Find where the given text appears and provide that cell's center as (x, y) coordinate. 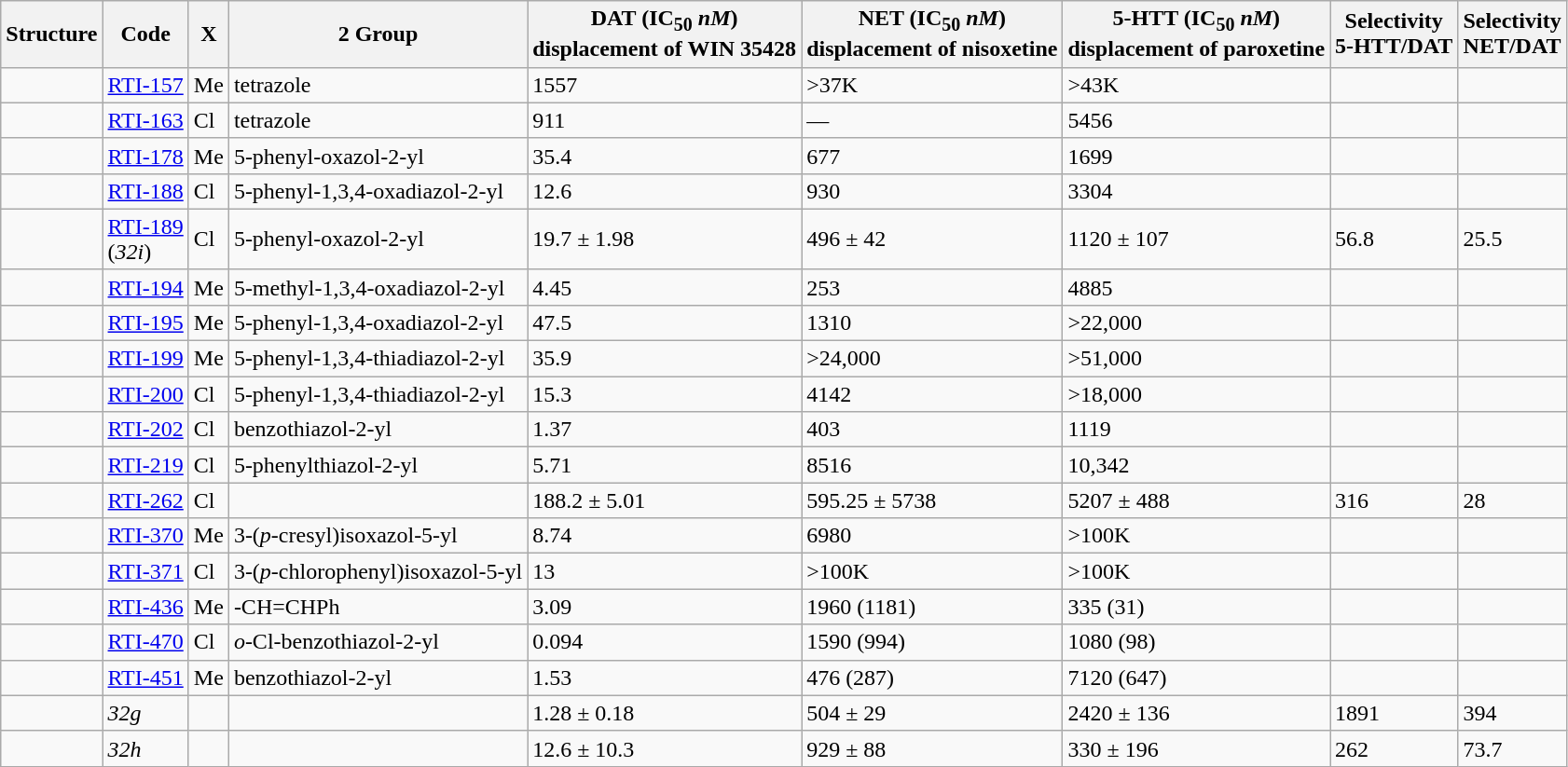
SelectivityNET/DAT (1512, 34)
262 (1395, 748)
1119 (1197, 430)
— (932, 120)
1.37 (665, 430)
930 (932, 191)
1557 (665, 85)
RTI-199 (145, 359)
403 (932, 430)
>43K (1197, 85)
4142 (932, 394)
NET (IC50 nM)displacement of nisoxetine (932, 34)
3.09 (665, 607)
RTI-163 (145, 120)
X (209, 34)
>51,000 (1197, 359)
504 ± 29 (932, 713)
13 (665, 571)
RTI-188 (145, 191)
3-(p-chlorophenyl)isoxazol-5-yl (378, 571)
5456 (1197, 120)
335 (31) (1197, 607)
4.45 (665, 287)
-CH=CHPh (378, 607)
1120 ± 107 (1197, 239)
3304 (1197, 191)
5-methyl-1,3,4-oxadiazol-2-yl (378, 287)
Code (145, 34)
5-phenylthiazol-2-yl (378, 465)
47.5 (665, 322)
6980 (932, 536)
10,342 (1197, 465)
>18,000 (1197, 394)
RTI-178 (145, 156)
RTI-370 (145, 536)
12.6 (665, 191)
595.25 ± 5738 (932, 500)
RTI-470 (145, 642)
677 (932, 156)
496 ± 42 (932, 239)
56.8 (1395, 239)
>37K (932, 85)
35.9 (665, 359)
RTI-195 (145, 322)
1.53 (665, 678)
RTI-219 (145, 465)
5207 ± 488 (1197, 500)
8.74 (665, 536)
911 (665, 120)
28 (1512, 500)
1080 (98) (1197, 642)
RTI-202 (145, 430)
15.3 (665, 394)
32h (145, 748)
8516 (932, 465)
1699 (1197, 156)
4885 (1197, 287)
1590 (994) (932, 642)
1310 (932, 322)
1960 (1181) (932, 607)
7120 (647) (1197, 678)
RTI-371 (145, 571)
12.6 ± 10.3 (665, 748)
2 Group (378, 34)
RTI-157 (145, 85)
RTI-200 (145, 394)
1891 (1395, 713)
330 ± 196 (1197, 748)
RTI-262 (145, 500)
>22,000 (1197, 322)
316 (1395, 500)
19.7 ± 1.98 (665, 239)
394 (1512, 713)
DAT (IC50 nM)displacement of WIN 35428 (665, 34)
Structure (52, 34)
RTI-189(32i) (145, 239)
1.28 ± 0.18 (665, 713)
476 (287) (932, 678)
32g (145, 713)
35.4 (665, 156)
0.094 (665, 642)
253 (932, 287)
RTI-451 (145, 678)
RTI-436 (145, 607)
188.2 ± 5.01 (665, 500)
5-HTT (IC50 nM)displacement of paroxetine (1197, 34)
3-(p-cresyl)isoxazol-5-yl (378, 536)
929 ± 88 (932, 748)
5.71 (665, 465)
73.7 (1512, 748)
Selectivity5-HTT/DAT (1395, 34)
2420 ± 136 (1197, 713)
o-Cl-benzothiazol-2-yl (378, 642)
25.5 (1512, 239)
RTI-194 (145, 287)
>24,000 (932, 359)
